For the text-containing cell, return its midpoint in [X, Y] coordinate format. 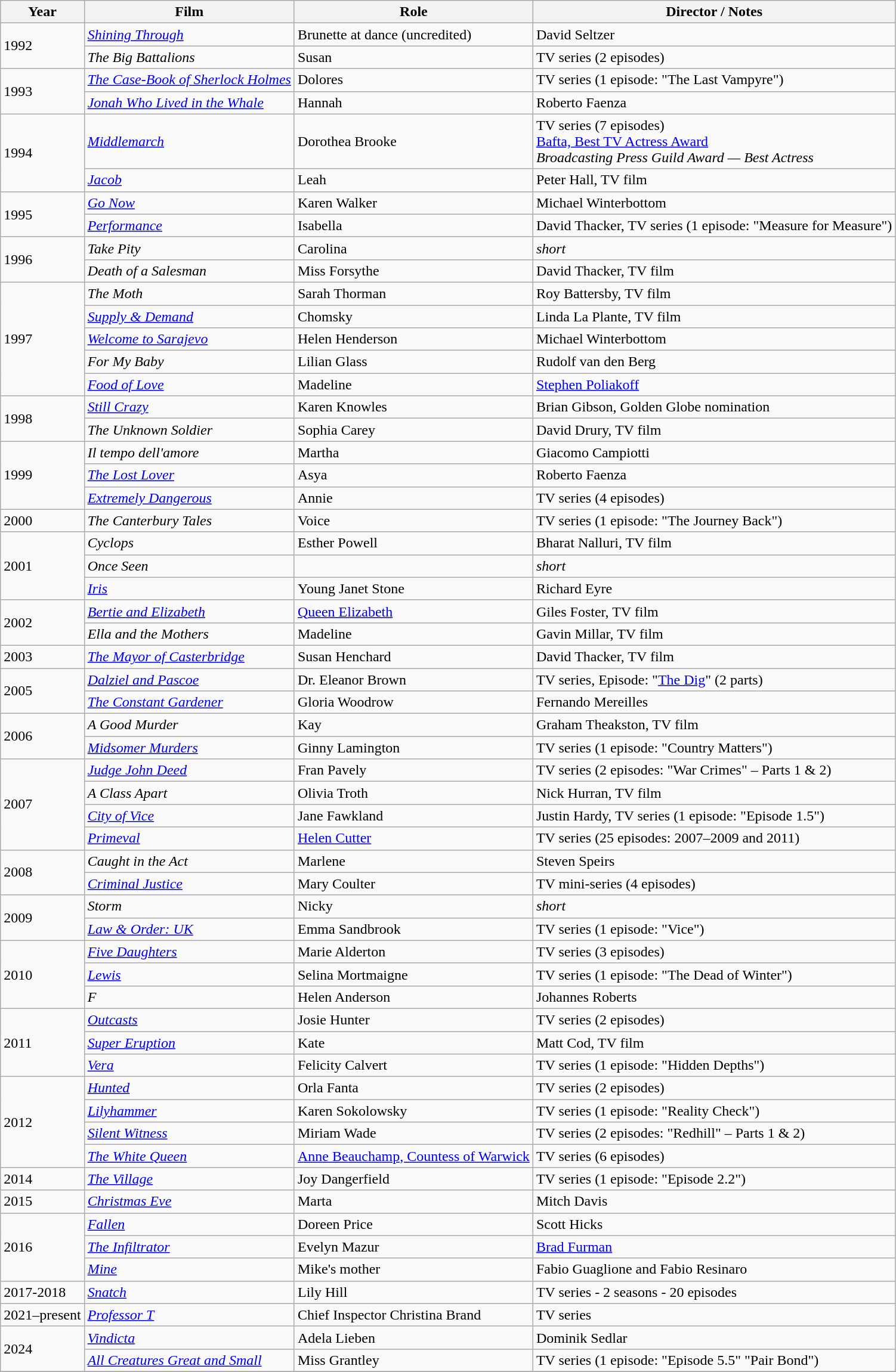
TV series (4 episodes) [714, 498]
Jane Fawkland [413, 816]
Asya [413, 475]
David Thacker, TV series (1 episode: "Measure for Measure") [714, 225]
Lily Hill [413, 1292]
Felicity Calvert [413, 1066]
Storm [189, 906]
Nicky [413, 906]
Mary Coulter [413, 884]
Miriam Wade [413, 1133]
Brunette at dance (uncredited) [413, 35]
Evelyn Mazur [413, 1247]
Take Pity [189, 248]
Miss Grantley [413, 1360]
Kate [413, 1043]
Emma Sandbrook [413, 929]
1996 [42, 259]
TV series (25 episodes: 2007–2009 and 2011) [714, 838]
Gavin Millar, TV film [714, 634]
Fabio Guaglione and Fabio Resinaro [714, 1269]
Vera [189, 1066]
Gloria Woodrow [413, 702]
Giacomo Campiotti [714, 453]
1999 [42, 475]
Director / Notes [714, 12]
1993 [42, 91]
1992 [42, 46]
1994 [42, 153]
TV mini-series (4 episodes) [714, 884]
Anne Beauchamp, Countess of Warwick [413, 1156]
A Good Murder [189, 725]
Marlene [413, 861]
Ella and the Mothers [189, 634]
Lilyhammer [189, 1111]
Jonah Who Lived in the Whale [189, 103]
Martha [413, 453]
2024 [42, 1349]
TV series (1 episode: "The Dead of Winter") [714, 974]
The Unknown Soldier [189, 430]
Professor T [189, 1315]
TV series (1 episode: "The Last Vampyre") [714, 80]
For My Baby [189, 362]
2003 [42, 656]
Olivia Troth [413, 793]
Dalziel and Pascoe [189, 679]
2009 [42, 918]
Karen Walker [413, 203]
Caught in the Act [189, 861]
Hannah [413, 103]
2017-2018 [42, 1292]
2014 [42, 1179]
2001 [42, 566]
Josie Hunter [413, 1020]
Shining Through [189, 35]
Mitch Davis [714, 1201]
Bertie and Elizabeth [189, 611]
Esther Powell [413, 543]
Still Crazy [189, 407]
Joy Dangerfield [413, 1179]
Rudolf van den Berg [714, 362]
Carolina [413, 248]
Justin Hardy, TV series (1 episode: "Episode 1.5") [714, 816]
Steven Speirs [714, 861]
TV series (1 episode: "Country Matters") [714, 748]
The Mayor of Casterbridge [189, 656]
A Class Apart [189, 793]
Sophia Carey [413, 430]
Supply & Demand [189, 317]
Fran Pavely [413, 770]
Silent Witness [189, 1133]
Graham Theakston, TV film [714, 725]
The Canterbury Tales [189, 521]
Criminal Justice [189, 884]
Richard Eyre [714, 589]
2011 [42, 1042]
Fernando Mereilles [714, 702]
Middlemarch [189, 141]
2007 [42, 804]
Doreen Price [413, 1224]
1995 [42, 214]
Fallen [189, 1224]
2002 [42, 622]
Chief Inspector Christina Brand [413, 1315]
The White Queen [189, 1156]
Annie [413, 498]
The Case-Book of Sherlock Holmes [189, 80]
Dr. Eleanor Brown [413, 679]
Extremely Dangerous [189, 498]
TV series [714, 1315]
Matt Cod, TV film [714, 1043]
Mike's mother [413, 1269]
Midsomer Murders [189, 748]
Super Eruption [189, 1043]
TV series (1 episode: "Vice") [714, 929]
Christmas Eve [189, 1201]
Karen Knowles [413, 407]
1997 [42, 339]
The Moth [189, 293]
Iris [189, 589]
Orla Fanta [413, 1088]
The Village [189, 1179]
Dominik Sedlar [714, 1337]
Judge John Deed [189, 770]
Year [42, 12]
Lilian Glass [413, 362]
The Infiltrator [189, 1247]
Susan [413, 57]
Dolores [413, 80]
Miss Forsythe [413, 271]
Brian Gibson, Golden Globe nomination [714, 407]
Kay [413, 725]
Helen Anderson [413, 997]
Role [413, 12]
TV series (6 episodes) [714, 1156]
Adela Lieben [413, 1337]
Lewis [189, 974]
Linda La Plante, TV film [714, 317]
TV series (2 episodes: "War Crimes" – Parts 1 & 2) [714, 770]
TV series (1 episode: "Reality Check") [714, 1111]
Hunted [189, 1088]
Jacob [189, 180]
2021–present [42, 1315]
Once Seen [189, 566]
David Drury, TV film [714, 430]
Karen Sokolowsky [413, 1111]
Il tempo dell'amore [189, 453]
Marta [413, 1201]
Queen Elizabeth [413, 611]
Peter Hall, TV film [714, 180]
Johannes Roberts [714, 997]
The Lost Lover [189, 475]
Primeval [189, 838]
Marie Alderton [413, 952]
The Constant Gardener [189, 702]
Welcome to Sarajevo [189, 339]
Ginny Lamington [413, 748]
Bharat Nalluri, TV film [714, 543]
Film [189, 12]
Helen Henderson [413, 339]
1998 [42, 419]
Stephen Poliakoff [714, 385]
Vindicta [189, 1337]
2010 [42, 974]
Giles Foster, TV film [714, 611]
Outcasts [189, 1020]
TV series (1 episode: "The Journey Back") [714, 521]
TV series, Episode: "The Dig" (2 parts) [714, 679]
2015 [42, 1201]
Selina Mortmaigne [413, 974]
2006 [42, 736]
Five Daughters [189, 952]
Sarah Thorman [413, 293]
F [189, 997]
Cyclops [189, 543]
TV series (2 episodes: "Redhill" – Parts 1 & 2) [714, 1133]
Helen Cutter [413, 838]
Dorothea Brooke [413, 141]
Performance [189, 225]
TV series (1 episode: "Episode 2.2") [714, 1179]
Mine [189, 1269]
David Seltzer [714, 35]
The Big Battalions [189, 57]
TV series (1 episode: "Episode 5.5" "Pair Bond") [714, 1360]
2016 [42, 1247]
2008 [42, 872]
TV series (7 episodes)Bafta, Best TV Actress Award Broadcasting Press Guild Award — Best Actress [714, 141]
Roy Battersby, TV film [714, 293]
Chomsky [413, 317]
Young Janet Stone [413, 589]
Scott Hicks [714, 1224]
2005 [42, 690]
TV series - 2 seasons - 20 episodes [714, 1292]
Law & Order: UK [189, 929]
Leah [413, 180]
2012 [42, 1122]
Susan Henchard [413, 656]
Voice [413, 521]
Nick Hurran, TV film [714, 793]
Brad Furman [714, 1247]
TV series (3 episodes) [714, 952]
All Creatures Great and Small [189, 1360]
City of Vice [189, 816]
Food of Love [189, 385]
Death of a Salesman [189, 271]
Go Now [189, 203]
2000 [42, 521]
Isabella [413, 225]
Snatch [189, 1292]
TV series (1 episode: "Hidden Depths") [714, 1066]
